Find where the given text appears and provide that cell's center as [x, y] coordinate. 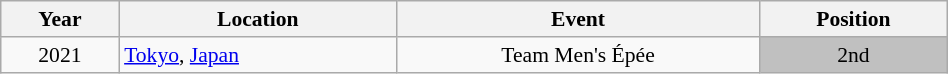
Location [258, 19]
Position [854, 19]
Tokyo, Japan [258, 55]
Year [60, 19]
2021 [60, 55]
Team Men's Épée [578, 55]
2nd [854, 55]
Event [578, 19]
